Extract the (x, y) coordinate from the center of the cell holding the provided text.  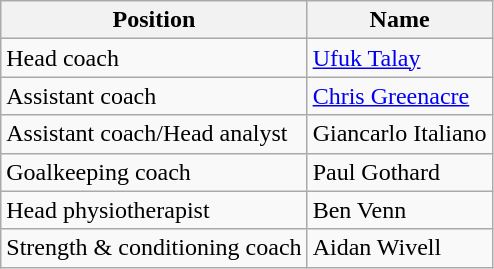
Giancarlo Italiano (400, 134)
Ufuk Talay (400, 58)
Chris Greenacre (400, 96)
Paul Gothard (400, 172)
Ben Venn (400, 210)
Head coach (154, 58)
Goalkeeping coach (154, 172)
Position (154, 20)
Name (400, 20)
Assistant coach (154, 96)
Assistant coach/Head analyst (154, 134)
Head physiotherapist (154, 210)
Strength & conditioning coach (154, 248)
Aidan Wivell (400, 248)
